Search for the cell housing the specified text and yield its [x, y] center coordinate. 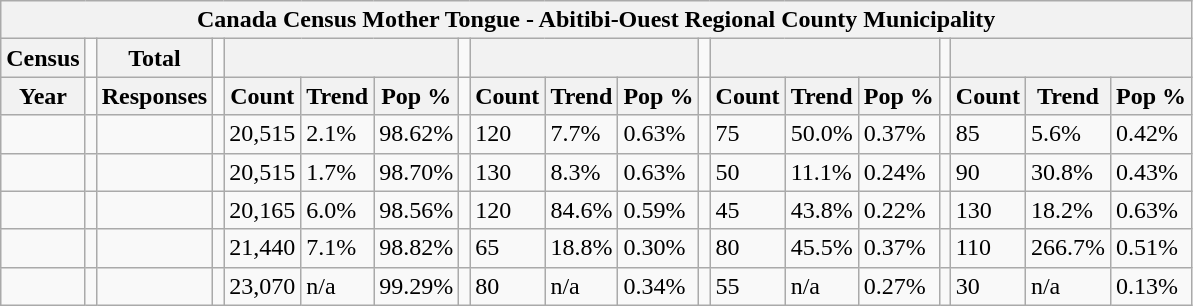
6.0% [338, 210]
8.3% [582, 172]
0.42% [1150, 134]
18.8% [582, 248]
85 [988, 134]
2.1% [338, 134]
110 [988, 248]
45.5% [822, 248]
5.6% [1068, 134]
7.7% [582, 134]
1.7% [338, 172]
90 [988, 172]
99.29% [416, 286]
50.0% [822, 134]
21,440 [262, 248]
23,070 [262, 286]
65 [508, 248]
75 [748, 134]
0.43% [1150, 172]
Canada Census Mother Tongue - Abitibi-Ouest Regional County Municipality [596, 20]
Responses [154, 96]
0.34% [658, 286]
20,165 [262, 210]
11.1% [822, 172]
30.8% [1068, 172]
50 [748, 172]
0.51% [1150, 248]
0.13% [1150, 286]
45 [748, 210]
43.8% [822, 210]
7.1% [338, 248]
266.7% [1068, 248]
0.30% [658, 248]
0.59% [658, 210]
0.24% [898, 172]
Total [154, 58]
98.56% [416, 210]
0.22% [898, 210]
Census [43, 58]
98.70% [416, 172]
30 [988, 286]
Year [43, 96]
0.27% [898, 286]
98.62% [416, 134]
98.82% [416, 248]
55 [748, 286]
84.6% [582, 210]
18.2% [1068, 210]
